Identify which cell holds the provided text, then report its (x, y) central coordinate. 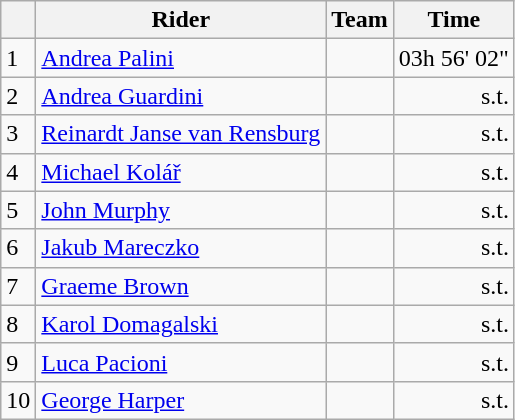
4 (18, 172)
9 (18, 362)
7 (18, 286)
Reinardt Janse van Rensburg (181, 134)
Time (454, 20)
Andrea Palini (181, 58)
Jakub Mareczko (181, 248)
3 (18, 134)
George Harper (181, 400)
10 (18, 400)
Karol Domagalski (181, 324)
1 (18, 58)
Luca Pacioni (181, 362)
6 (18, 248)
Michael Kolář (181, 172)
8 (18, 324)
03h 56' 02" (454, 58)
Andrea Guardini (181, 96)
Graeme Brown (181, 286)
Team (360, 20)
Rider (181, 20)
2 (18, 96)
5 (18, 210)
John Murphy (181, 210)
